Determine the (X, Y) coordinate at the center of the cell enclosing the given text.  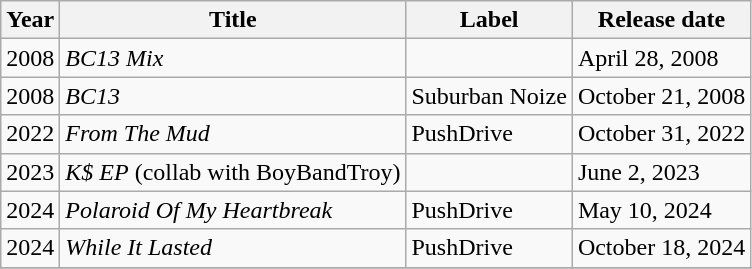
May 10, 2024 (661, 210)
BC13 Mix (233, 58)
October 31, 2022 (661, 134)
Label (489, 20)
Year (30, 20)
K$ EP (collab with BoyBandTroy) (233, 172)
April 28, 2008 (661, 58)
Polaroid Of My Heartbreak (233, 210)
While It Lasted (233, 248)
From The Mud (233, 134)
Title (233, 20)
Release date (661, 20)
October 21, 2008 (661, 96)
October 18, 2024 (661, 248)
Suburban Noize (489, 96)
2022 (30, 134)
June 2, 2023 (661, 172)
BC13 (233, 96)
2023 (30, 172)
